Pinpoint the cell where the given text exists, returning its [X, Y] midpoint coordinate. 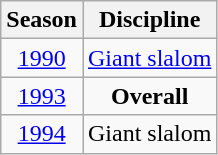
1993 [42, 96]
1994 [42, 134]
Overall [149, 96]
1990 [42, 58]
Discipline [149, 20]
Season [42, 20]
